Determine the (x, y) coordinate at the center of the cell enclosing the given text.  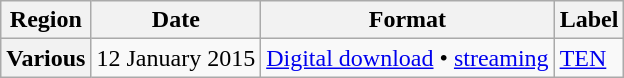
TEN (589, 58)
Date (176, 20)
Format (408, 20)
12 January 2015 (176, 58)
Digital download • streaming (408, 58)
Region (46, 20)
Various (46, 58)
Label (589, 20)
